Return the (x, y) coordinate for the center point of the cell that contains the specified text.  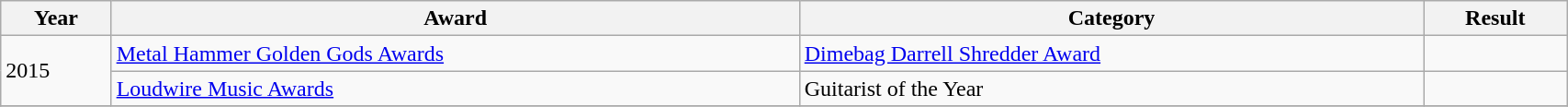
Guitarist of the Year (1111, 89)
Result (1495, 18)
Loudwire Music Awards (456, 89)
2015 (56, 71)
Year (56, 18)
Award (456, 18)
Metal Hammer Golden Gods Awards (456, 53)
Dimebag Darrell Shredder Award (1111, 53)
Category (1111, 18)
